Return the [x, y] coordinate for the center point of the cell that contains the specified text.  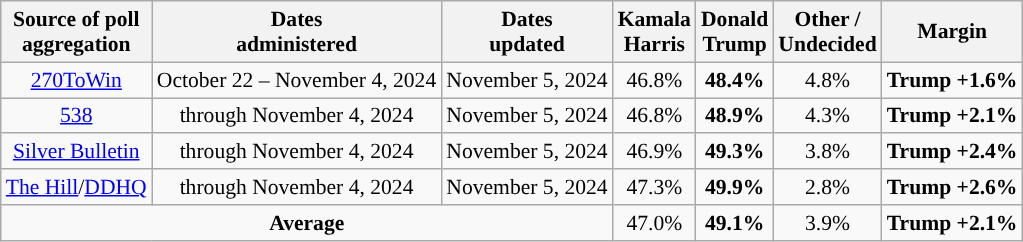
DonaldTrump [734, 32]
3.8% [827, 152]
Silver Bulletin [76, 152]
48.9% [734, 116]
47.0% [654, 223]
The Hill/DDHQ [76, 187]
4.3% [827, 116]
Trump +2.6% [952, 187]
2.8% [827, 187]
3.9% [827, 223]
Average [307, 223]
October 22 – November 4, 2024 [297, 80]
Other /Undecided [827, 32]
270ToWin [76, 80]
Trump +2.4% [952, 152]
Margin [952, 32]
47.3% [654, 187]
538 [76, 116]
4.8% [827, 80]
49.3% [734, 152]
Source of pollaggregation [76, 32]
48.4% [734, 80]
49.9% [734, 187]
46.9% [654, 152]
Datesupdated [526, 32]
KamalaHarris [654, 32]
49.1% [734, 223]
Trump +1.6% [952, 80]
Datesadministered [297, 32]
